Determine the [x, y] coordinate at the center of the cell enclosing the given text.  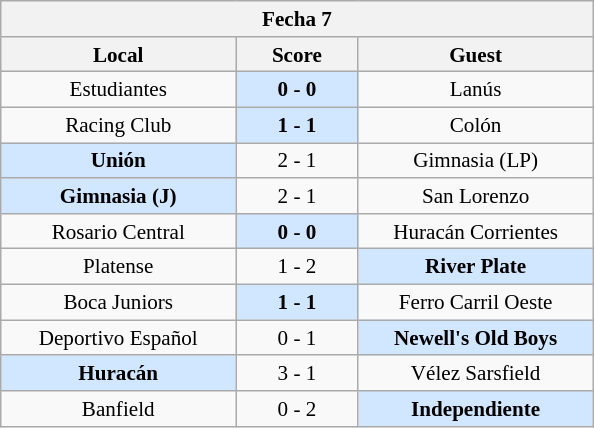
0 - 1 [297, 338]
Gimnasia (LP) [476, 160]
Colón [476, 124]
Racing Club [118, 124]
Newell's Old Boys [476, 338]
0 - 2 [297, 408]
Rosario Central [118, 230]
Deportivo Español [118, 338]
1 - 2 [297, 266]
Huracán Corrientes [476, 230]
River Plate [476, 266]
Ferro Carril Oeste [476, 302]
Estudiantes [118, 90]
3 - 1 [297, 372]
Guest [476, 54]
Vélez Sarsfield [476, 372]
Independiente [476, 408]
Boca Juniors [118, 302]
Score [297, 54]
San Lorenzo [476, 196]
Gimnasia (J) [118, 196]
Unión [118, 160]
Huracán [118, 372]
Banfield [118, 408]
Fecha 7 [297, 18]
Platense [118, 266]
Lanús [476, 90]
Local [118, 54]
